Extract the [x, y] coordinate from the center of the cell holding the provided text.  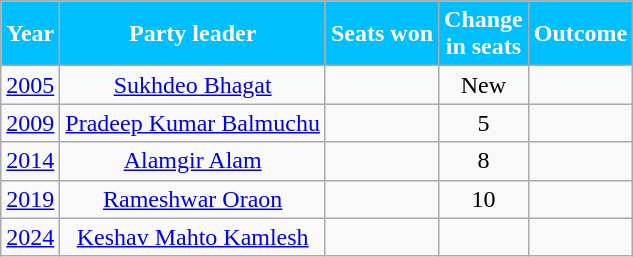
2019 [30, 199]
Party leader [193, 34]
Seats won [382, 34]
8 [484, 161]
2024 [30, 237]
Changein seats [484, 34]
2009 [30, 123]
Year [30, 34]
2014 [30, 161]
5 [484, 123]
2005 [30, 85]
10 [484, 199]
Sukhdeo Bhagat [193, 85]
Rameshwar Oraon [193, 199]
Keshav Mahto Kamlesh [193, 237]
Alamgir Alam [193, 161]
Pradeep Kumar Balmuchu [193, 123]
New [484, 85]
Outcome [580, 34]
